Search for the cell housing the specified text and yield its (x, y) center coordinate. 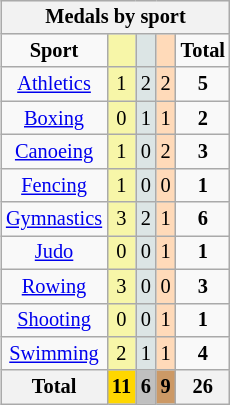
4 (203, 354)
Boxing (54, 118)
Fencing (54, 185)
Gymnastics (54, 219)
Swimming (54, 354)
5 (203, 84)
Judo (54, 253)
11 (122, 387)
Athletics (54, 84)
Shooting (54, 320)
9 (166, 387)
Medals by sport (116, 17)
Rowing (54, 286)
Canoeing (54, 152)
26 (203, 387)
Sport (54, 51)
